Pinpoint the cell where the given text exists, returning its (X, Y) midpoint coordinate. 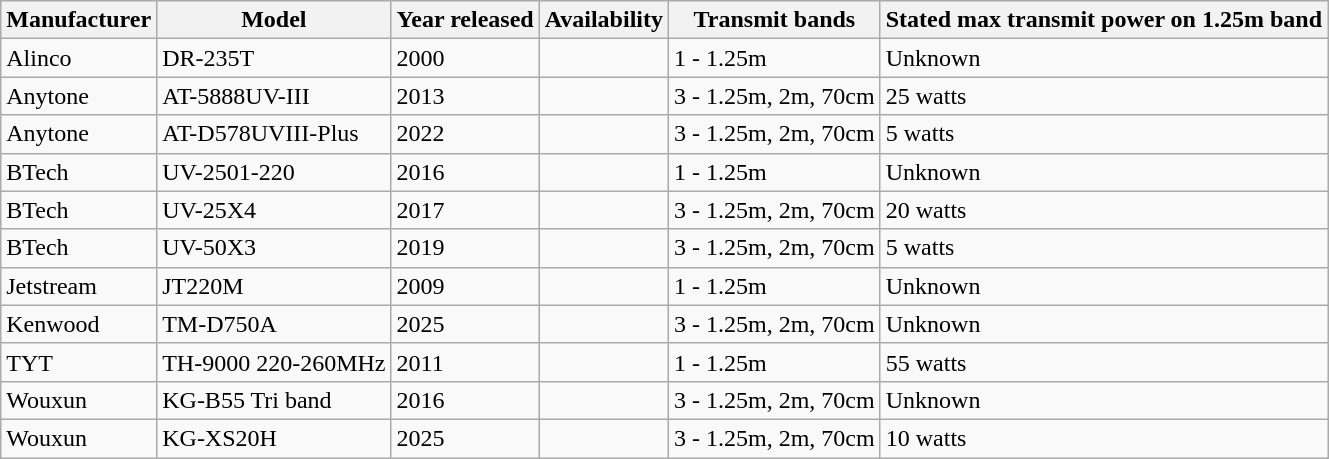
2017 (465, 210)
2022 (465, 134)
2009 (465, 286)
Transmit bands (775, 20)
AT-5888UV-III (274, 96)
KG-B55 Tri band (274, 400)
DR-235T (274, 58)
Kenwood (79, 324)
TH-9000 220-260MHz (274, 362)
25 watts (1104, 96)
20 watts (1104, 210)
10 watts (1104, 438)
55 watts (1104, 362)
2011 (465, 362)
Model (274, 20)
JT220M (274, 286)
Year released (465, 20)
UV-50X3 (274, 248)
UV-2501-220 (274, 172)
Jetstream (79, 286)
KG-XS20H (274, 438)
Manufacturer (79, 20)
2019 (465, 248)
UV-25X4 (274, 210)
2013 (465, 96)
Stated max transmit power on 1.25m band (1104, 20)
2000 (465, 58)
Availability (604, 20)
Alinco (79, 58)
TYT (79, 362)
AT-D578UVIII-Plus (274, 134)
TM-D750A (274, 324)
